Return the (x, y) coordinate for the center point of the cell that contains the specified text.  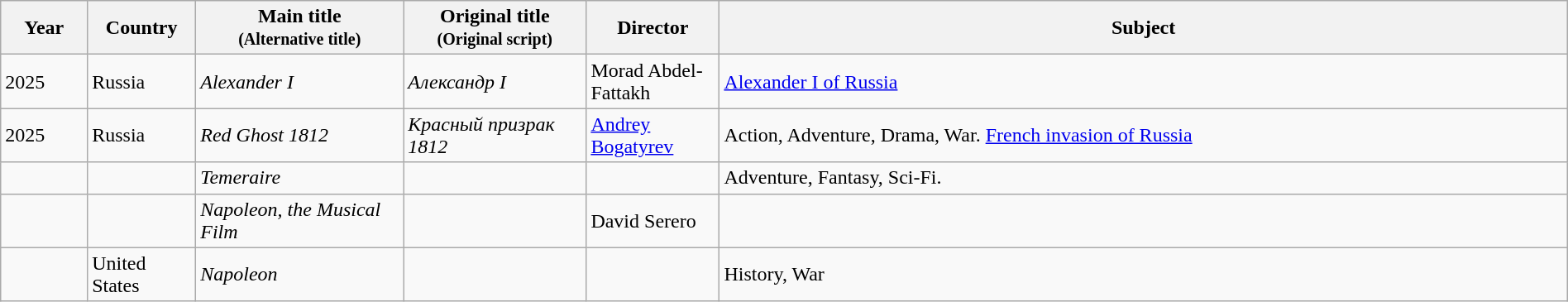
United States (142, 275)
Alexander I (299, 81)
Country (142, 28)
Andrey Bogatyrev (653, 136)
Original title(Original script) (495, 28)
Napoleon, the Musical Film (299, 220)
Red Ghost 1812 (299, 136)
Morad Abdel-Fattakh (653, 81)
History, War (1143, 275)
Alexander I of Russia (1143, 81)
Subject (1143, 28)
Napoleon (299, 275)
David Serero (653, 220)
Adventure, Fantasy, Sci-Fi. (1143, 178)
Action, Adventure, Drama, War. French invasion of Russia (1143, 136)
Main title(Alternative title) (299, 28)
Temeraire (299, 178)
Красный призрак 1812 (495, 136)
Director (653, 28)
Александр I (495, 81)
Year (45, 28)
